Scan for the cell matching the given text and deliver its [X, Y] coordinate at center. 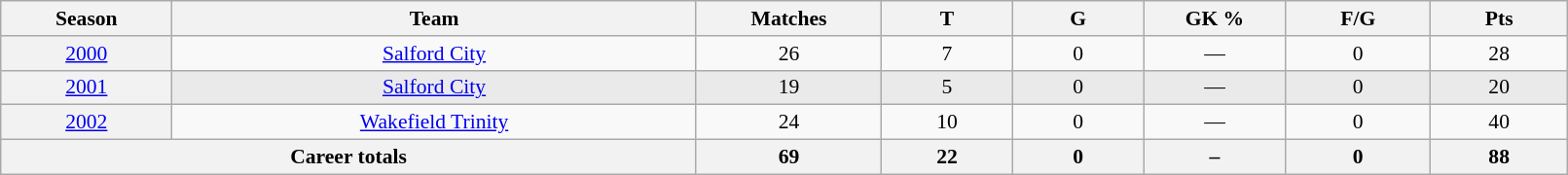
Career totals [348, 157]
40 [1499, 122]
Matches [788, 18]
Team [434, 18]
– [1215, 157]
GK % [1215, 18]
2000 [87, 53]
2001 [87, 87]
19 [788, 87]
T [948, 18]
Pts [1499, 18]
2002 [87, 122]
G [1078, 18]
28 [1499, 53]
5 [948, 87]
Season [87, 18]
F/G [1358, 18]
24 [788, 122]
7 [948, 53]
22 [948, 157]
88 [1499, 157]
20 [1499, 87]
Wakefield Trinity [434, 122]
26 [788, 53]
10 [948, 122]
69 [788, 157]
